From the cell containing the given text, extract its center point as [X, Y] coordinate. 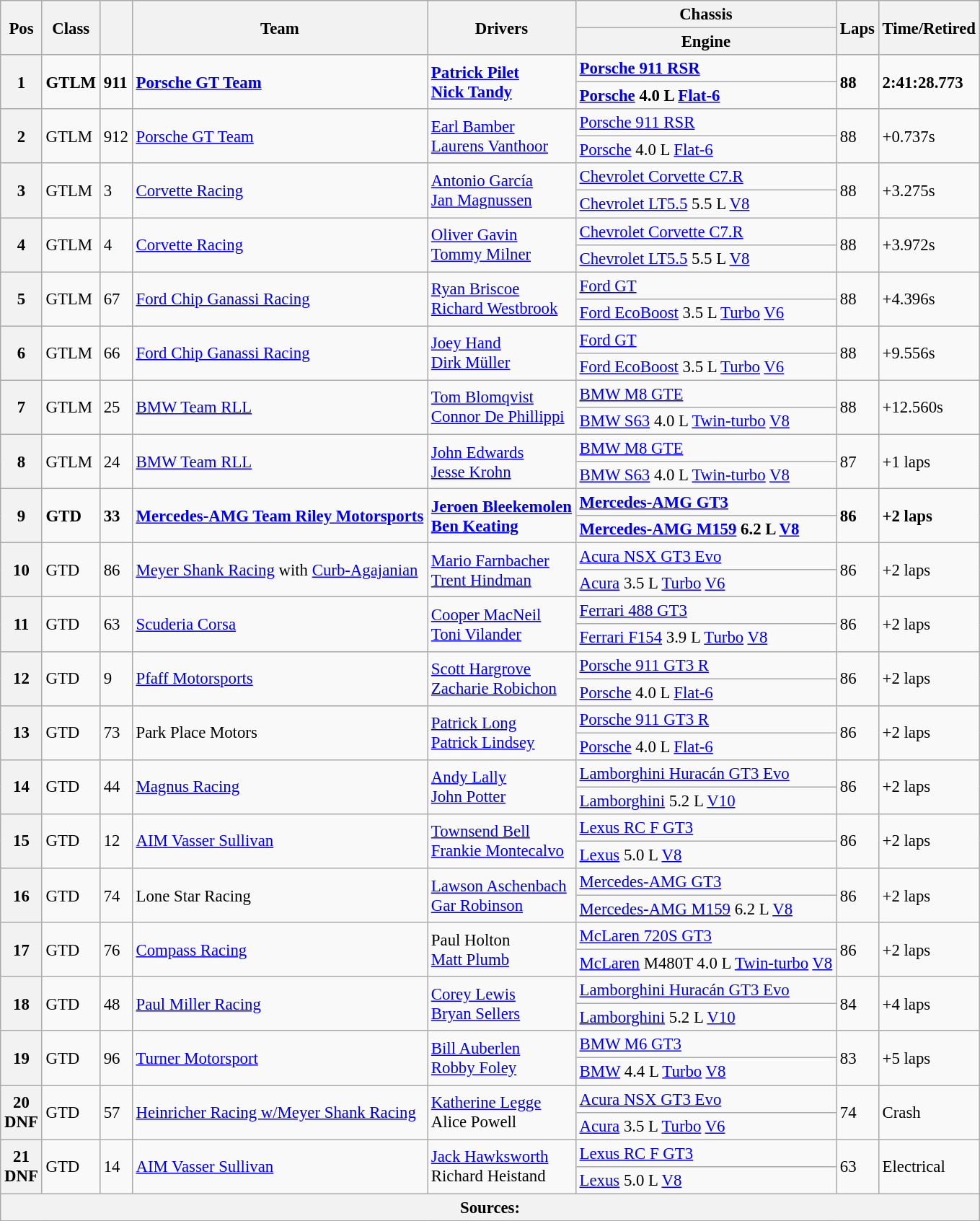
Patrick Pilet Nick Tandy [502, 82]
Pos [22, 27]
76 [115, 949]
Ryan Briscoe Richard Westbrook [502, 299]
6 [22, 353]
44 [115, 788]
Lone Star Racing [280, 896]
2:41:28.773 [929, 82]
+3.275s [929, 190]
66 [115, 353]
+9.556s [929, 353]
Engine [705, 42]
+4.396s [929, 299]
Crash [929, 1112]
Laps [858, 27]
Scott Hargrove Zacharie Robichon [502, 678]
20DNF [22, 1112]
McLaren M480T 4.0 L Twin-turbo V8 [705, 964]
Mercedes-AMG Team Riley Motorsports [280, 516]
Bill Auberlen Robby Foley [502, 1059]
Lawson Aschenbach Gar Robinson [502, 896]
Time/Retired [929, 27]
Sources: [490, 1207]
Katherine Legge Alice Powell [502, 1112]
Chassis [705, 14]
21DNF [22, 1167]
Townsend Bell Frankie Montecalvo [502, 841]
7 [22, 407]
5 [22, 299]
Meyer Shank Racing with Curb-Agajanian [280, 570]
19 [22, 1059]
Magnus Racing [280, 788]
+12.560s [929, 407]
Turner Motorsport [280, 1059]
18 [22, 1004]
96 [115, 1059]
33 [115, 516]
Tom Blomqvist Connor De Phillippi [502, 407]
911 [115, 82]
Compass Racing [280, 949]
17 [22, 949]
Heinricher Racing w/Meyer Shank Racing [280, 1112]
15 [22, 841]
11 [22, 625]
Oliver Gavin Tommy Milner [502, 245]
+5 laps [929, 1059]
Earl Bamber Laurens Vanthoor [502, 136]
Drivers [502, 27]
Jack Hawksworth Richard Heistand [502, 1167]
+4 laps [929, 1004]
10 [22, 570]
+0.737s [929, 136]
McLaren 720S GT3 [705, 936]
Park Place Motors [280, 733]
25 [115, 407]
912 [115, 136]
Joey Hand Dirk Müller [502, 353]
Patrick Long Patrick Lindsey [502, 733]
Paul Holton Matt Plumb [502, 949]
BMW M6 GT3 [705, 1045]
Paul Miller Racing [280, 1004]
2 [22, 136]
87 [858, 462]
1 [22, 82]
John Edwards Jesse Krohn [502, 462]
24 [115, 462]
Mario Farnbacher Trent Hindman [502, 570]
83 [858, 1059]
Scuderia Corsa [280, 625]
Ferrari F154 3.9 L Turbo V8 [705, 638]
Jeroen Bleekemolen Ben Keating [502, 516]
13 [22, 733]
Class [71, 27]
8 [22, 462]
Cooper MacNeil Toni Vilander [502, 625]
Team [280, 27]
57 [115, 1112]
Electrical [929, 1167]
73 [115, 733]
BMW 4.4 L Turbo V8 [705, 1072]
Ferrari 488 GT3 [705, 611]
67 [115, 299]
Andy Lally John Potter [502, 788]
Antonio García Jan Magnussen [502, 190]
16 [22, 896]
84 [858, 1004]
Corey Lewis Bryan Sellers [502, 1004]
Pfaff Motorsports [280, 678]
48 [115, 1004]
+3.972s [929, 245]
+1 laps [929, 462]
